From the cell containing the given text, extract its center point as [X, Y] coordinate. 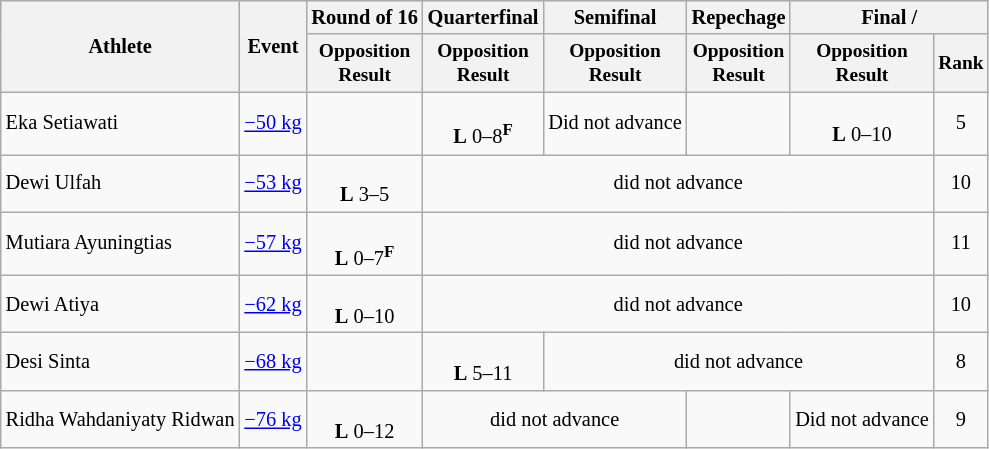
8 [961, 361]
−62 kg [272, 304]
Round of 16 [365, 17]
5 [961, 122]
Eka Setiawati [120, 122]
Dewi Ulfah [120, 183]
L 3–5 [365, 183]
9 [961, 419]
11 [961, 244]
L 0–7F [365, 244]
Final / [889, 17]
Quarterfinal [484, 17]
Dewi Atiya [120, 304]
Mutiara Ayuningtias [120, 244]
−76 kg [272, 419]
Repechage [739, 17]
L 0–12 [365, 419]
Semifinal [614, 17]
L 0–8F [484, 122]
−68 kg [272, 361]
Desi Sinta [120, 361]
L 5–11 [484, 361]
Ridha Wahdaniyaty Ridwan [120, 419]
−50 kg [272, 122]
Event [272, 46]
−57 kg [272, 244]
Rank [961, 62]
−53 kg [272, 183]
Athlete [120, 46]
